Pinpoint the cell where the given text exists, returning its [x, y] midpoint coordinate. 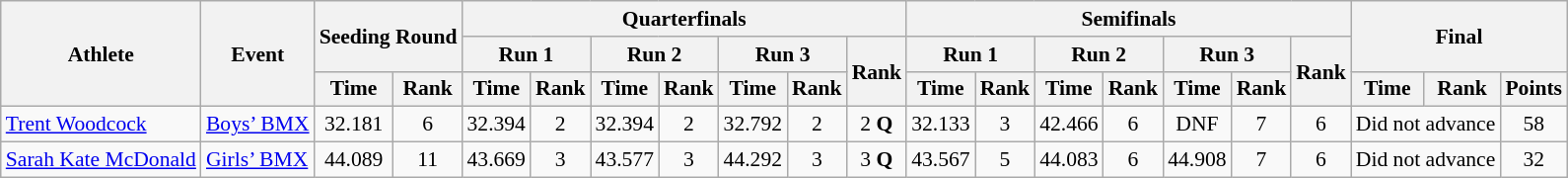
44.292 [753, 160]
5 [1006, 160]
Trent Woodcock [101, 125]
2 Q [878, 125]
32.133 [941, 125]
32.181 [354, 125]
Seeding Round [389, 36]
Athlete [101, 53]
32 [1533, 160]
Event [258, 53]
3 Q [878, 160]
Final [1460, 36]
44.089 [354, 160]
Boys’ BMX [258, 125]
43.669 [495, 160]
Points [1533, 89]
42.466 [1069, 125]
43.577 [625, 160]
Quarterfinals [684, 19]
11 [428, 160]
Semifinals [1128, 19]
32.792 [753, 125]
DNF [1197, 125]
44.908 [1197, 160]
43.567 [941, 160]
58 [1533, 125]
Sarah Kate McDonald [101, 160]
Girls’ BMX [258, 160]
44.083 [1069, 160]
